Detect which cell encompasses the target text, then output its [x, y] center coordinate. 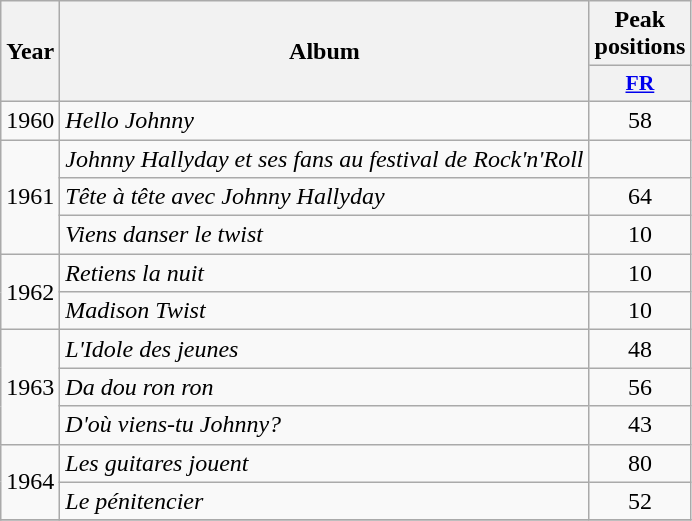
Album [324, 52]
64 [640, 197]
43 [640, 425]
Viens danser le twist [324, 235]
D'où viens-tu Johnny? [324, 425]
58 [640, 120]
Da dou ron ron [324, 387]
Year [30, 52]
Le pénitencier [324, 501]
Peak positions [640, 34]
80 [640, 463]
1963 [30, 387]
Les guitares jouent [324, 463]
Hello Johnny [324, 120]
1961 [30, 197]
1962 [30, 292]
Tête à tête avec Johnny Hallyday [324, 197]
Johnny Hallyday et ses fans au festival de Rock'n'Roll [324, 159]
52 [640, 501]
L'Idole des jeunes [324, 349]
Retiens la nuit [324, 273]
FR [640, 84]
1960 [30, 120]
48 [640, 349]
Madison Twist [324, 311]
1964 [30, 482]
56 [640, 387]
